Return the (x, y) coordinate for the center point of the cell that contains the specified text.  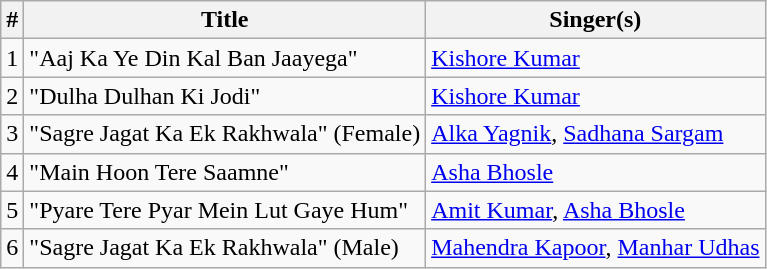
3 (12, 134)
"Pyare Tere Pyar Mein Lut Gaye Hum" (225, 210)
4 (12, 172)
"Main Hoon Tere Saamne" (225, 172)
"Sagre Jagat Ka Ek Rakhwala" (Male) (225, 248)
5 (12, 210)
Alka Yagnik, Sadhana Sargam (596, 134)
Amit Kumar, Asha Bhosle (596, 210)
"Sagre Jagat Ka Ek Rakhwala" (Female) (225, 134)
1 (12, 58)
6 (12, 248)
Title (225, 20)
"Dulha Dulhan Ki Jodi" (225, 96)
Singer(s) (596, 20)
Asha Bhosle (596, 172)
Mahendra Kapoor, Manhar Udhas (596, 248)
"Aaj Ka Ye Din Kal Ban Jaayega" (225, 58)
2 (12, 96)
# (12, 20)
